Output the (X, Y) coordinate of the center of the cell containing the given text.  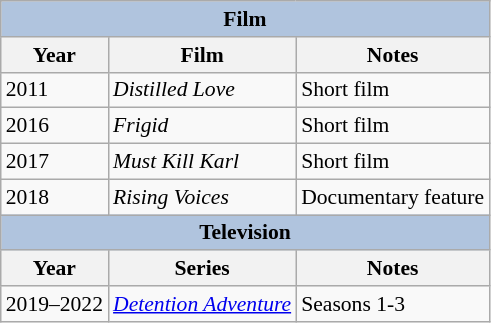
Distilled Love (202, 90)
Documentary feature (392, 197)
Rising Voices (202, 197)
Must Kill Karl (202, 162)
2019–2022 (54, 304)
2011 (54, 90)
2018 (54, 197)
Television (245, 233)
2016 (54, 126)
Detention Adventure (202, 304)
2017 (54, 162)
Series (202, 269)
Frigid (202, 126)
Seasons 1-3 (392, 304)
